For the text-containing cell, return its midpoint in (x, y) coordinate format. 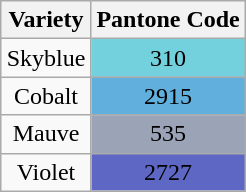
Violet (46, 172)
535 (168, 134)
Variety (46, 20)
2915 (168, 96)
Skyblue (46, 58)
Pantone Code (168, 20)
310 (168, 58)
2727 (168, 172)
Mauve (46, 134)
Cobalt (46, 96)
